Search for the cell housing the specified text and yield its (x, y) center coordinate. 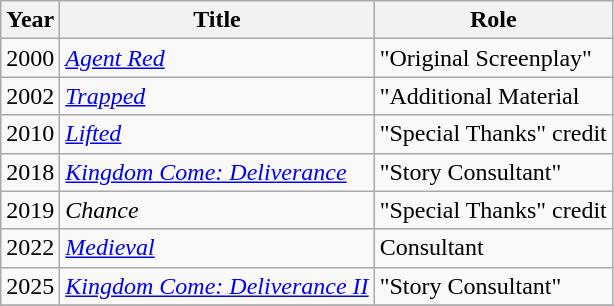
"Original Screenplay" (493, 58)
Title (217, 20)
Agent Red (217, 58)
Consultant (493, 248)
"Additional Material (493, 96)
Lifted (217, 134)
Kingdom Come: Deliverance II (217, 286)
2025 (30, 286)
Year (30, 20)
2019 (30, 210)
2022 (30, 248)
2002 (30, 96)
Trapped (217, 96)
Kingdom Come: Deliverance (217, 172)
Medieval (217, 248)
2000 (30, 58)
Chance (217, 210)
2018 (30, 172)
2010 (30, 134)
Role (493, 20)
